Capture the cell that displays the provided text and extract its [x, y] central coordinate. 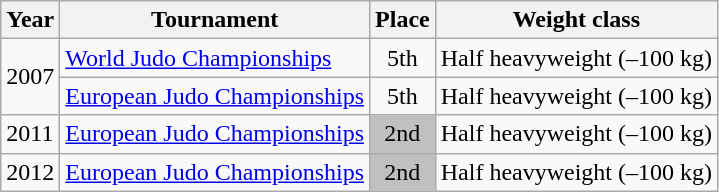
2007 [30, 77]
Year [30, 20]
World Judo Championships [215, 58]
2011 [30, 134]
Weight class [576, 20]
Place [403, 20]
2012 [30, 172]
Tournament [215, 20]
